Pinpoint the cell where the given text exists, returning its [X, Y] midpoint coordinate. 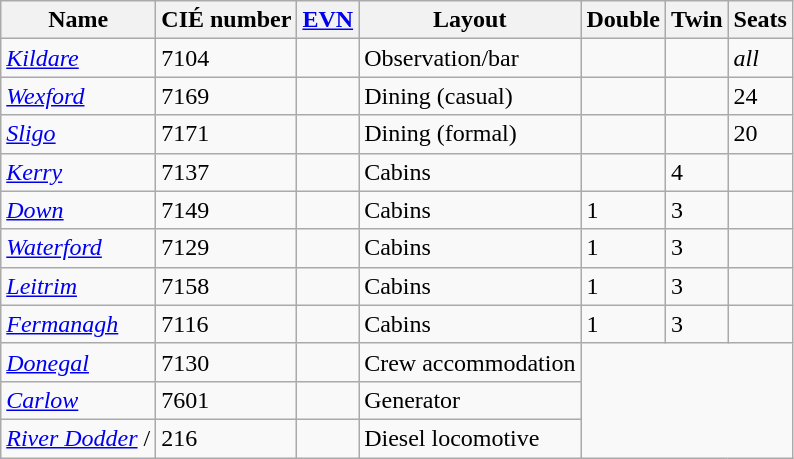
7137 [226, 172]
7171 [226, 134]
7116 [226, 324]
Sligo [78, 134]
Carlow [78, 400]
7104 [226, 58]
7601 [226, 400]
Name [78, 20]
20 [760, 134]
Down [78, 210]
Kildare [78, 58]
EVN [328, 20]
Wexford [78, 96]
Crew accommodation [470, 362]
216 [226, 438]
River Dodder / [78, 438]
Diesel locomotive [470, 438]
Kerry [78, 172]
Generator [470, 400]
4 [696, 172]
Double [623, 20]
24 [760, 96]
Donegal [78, 362]
Dining (formal) [470, 134]
Observation/bar [470, 58]
Fermanagh [78, 324]
7130 [226, 362]
Layout [470, 20]
Seats [760, 20]
all [760, 58]
7149 [226, 210]
Leitrim [78, 286]
Waterford [78, 248]
CIÉ number [226, 20]
7129 [226, 248]
Dining (casual) [470, 96]
7158 [226, 286]
7169 [226, 96]
Twin [696, 20]
